Provide the [X, Y] coordinate of the cell's center where the given text is located.  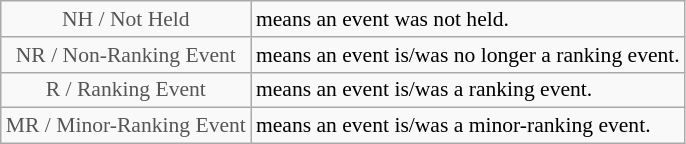
NR / Non-Ranking Event [126, 55]
means an event is/was a ranking event. [468, 90]
NH / Not Held [126, 19]
means an event is/was a minor-ranking event. [468, 126]
means an event was not held. [468, 19]
MR / Minor-Ranking Event [126, 126]
R / Ranking Event [126, 90]
means an event is/was no longer a ranking event. [468, 55]
